From the cell containing the given text, extract its center point as (x, y) coordinate. 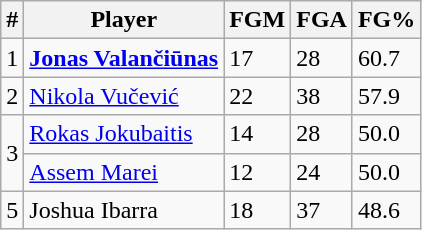
18 (258, 210)
3 (12, 153)
FGA (322, 20)
2 (12, 96)
24 (322, 172)
22 (258, 96)
FG% (386, 20)
Rokas Jokubaitis (124, 134)
Nikola Vučević (124, 96)
5 (12, 210)
57.9 (386, 96)
Assem Marei (124, 172)
Jonas Valančiūnas (124, 58)
Joshua Ibarra (124, 210)
FGM (258, 20)
14 (258, 134)
Player (124, 20)
12 (258, 172)
# (12, 20)
60.7 (386, 58)
48.6 (386, 210)
1 (12, 58)
17 (258, 58)
38 (322, 96)
37 (322, 210)
